Return [X, Y] of the center of cell containing provided text 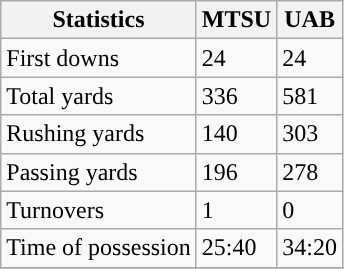
1 [236, 210]
25:40 [236, 248]
MTSU [236, 20]
Passing yards [99, 172]
Statistics [99, 20]
34:20 [310, 248]
336 [236, 96]
Turnovers [99, 210]
303 [310, 134]
581 [310, 96]
UAB [310, 20]
196 [236, 172]
140 [236, 134]
Total yards [99, 96]
First downs [99, 58]
Time of possession [99, 248]
278 [310, 172]
0 [310, 210]
Rushing yards [99, 134]
